From the cell containing the given text, extract its center point as (X, Y) coordinate. 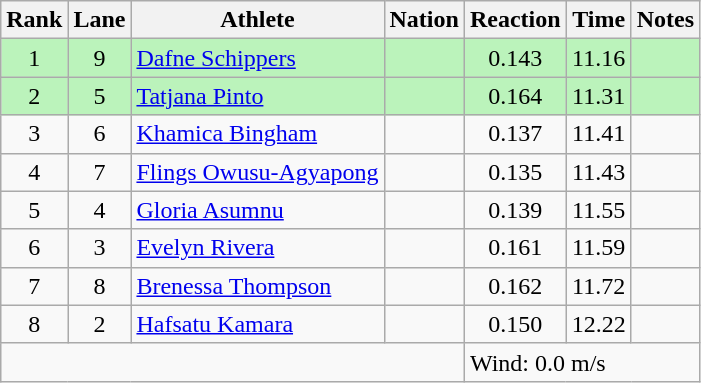
Wind: 0.0 m/s (582, 362)
Lane (100, 20)
11.72 (598, 286)
0.150 (515, 324)
Reaction (515, 20)
Flings Owusu-Agyapong (258, 172)
11.16 (598, 58)
Nation (424, 20)
Gloria Asumnu (258, 210)
Time (598, 20)
9 (100, 58)
0.143 (515, 58)
Dafne Schippers (258, 58)
0.161 (515, 248)
Athlete (258, 20)
Rank (34, 20)
0.139 (515, 210)
11.55 (598, 210)
11.31 (598, 96)
Hafsatu Kamara (258, 324)
11.59 (598, 248)
Brenessa Thompson (258, 286)
12.22 (598, 324)
11.43 (598, 172)
Khamica Bingham (258, 134)
0.164 (515, 96)
11.41 (598, 134)
0.135 (515, 172)
Tatjana Pinto (258, 96)
Evelyn Rivera (258, 248)
0.162 (515, 286)
0.137 (515, 134)
Notes (665, 20)
1 (34, 58)
